Determine the [x, y] coordinate at the center of the cell enclosing the given text.  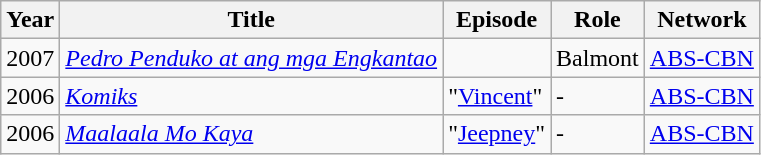
Network [702, 20]
Episode [497, 20]
"Jeepney" [497, 134]
2007 [30, 58]
Pedro Penduko at ang mga Engkantao [252, 58]
Year [30, 20]
Title [252, 20]
Maalaala Mo Kaya [252, 134]
Balmont [598, 58]
"Vincent" [497, 96]
Komiks [252, 96]
Role [598, 20]
